Provide the [x, y] coordinate of the cell's center where the given text is located.  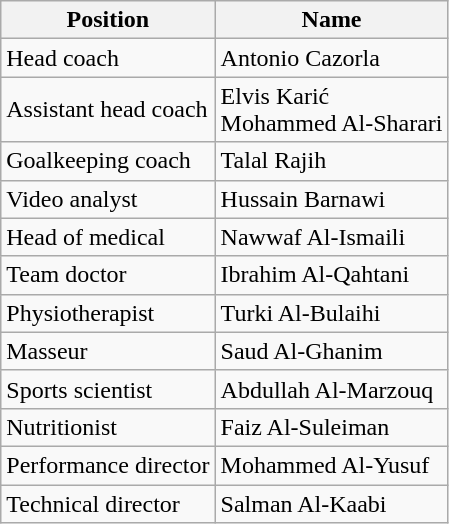
Elvis Karić Mohammed Al-Sharari [332, 110]
Video analyst [108, 199]
Name [332, 20]
Abdullah Al-Marzouq [332, 389]
Nutritionist [108, 427]
Technical director [108, 503]
Assistant head coach [108, 110]
Goalkeeping coach [108, 161]
Turki Al-Bulaihi [332, 313]
Position [108, 20]
Faiz Al-Suleiman [332, 427]
Hussain Barnawi [332, 199]
Team doctor [108, 275]
Physiotherapist [108, 313]
Head of medical [108, 237]
Ibrahim Al-Qahtani [332, 275]
Head coach [108, 58]
Saud Al-Ghanim [332, 351]
Sports scientist [108, 389]
Mohammed Al-Yusuf [332, 465]
Nawwaf Al-Ismaili [332, 237]
Masseur [108, 351]
Performance director [108, 465]
Talal Rajih [332, 161]
Salman Al-Kaabi [332, 503]
Antonio Cazorla [332, 58]
